Return the [X, Y] coordinate for the center point of the cell that contains the specified text.  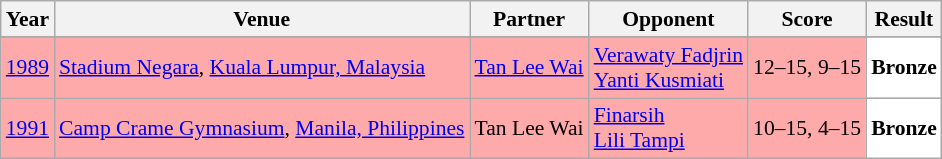
Result [904, 19]
Partner [530, 19]
1991 [28, 128]
Opponent [668, 19]
Verawaty Fadjrin Yanti Kusmiati [668, 68]
Venue [262, 19]
Finarsih Lili Tampi [668, 128]
Camp Crame Gymnasium, Manila, Philippines [262, 128]
Stadium Negara, Kuala Lumpur, Malaysia [262, 68]
1989 [28, 68]
Score [807, 19]
10–15, 4–15 [807, 128]
Year [28, 19]
12–15, 9–15 [807, 68]
